Return the [X, Y] coordinate for the center point of the cell that contains the specified text.  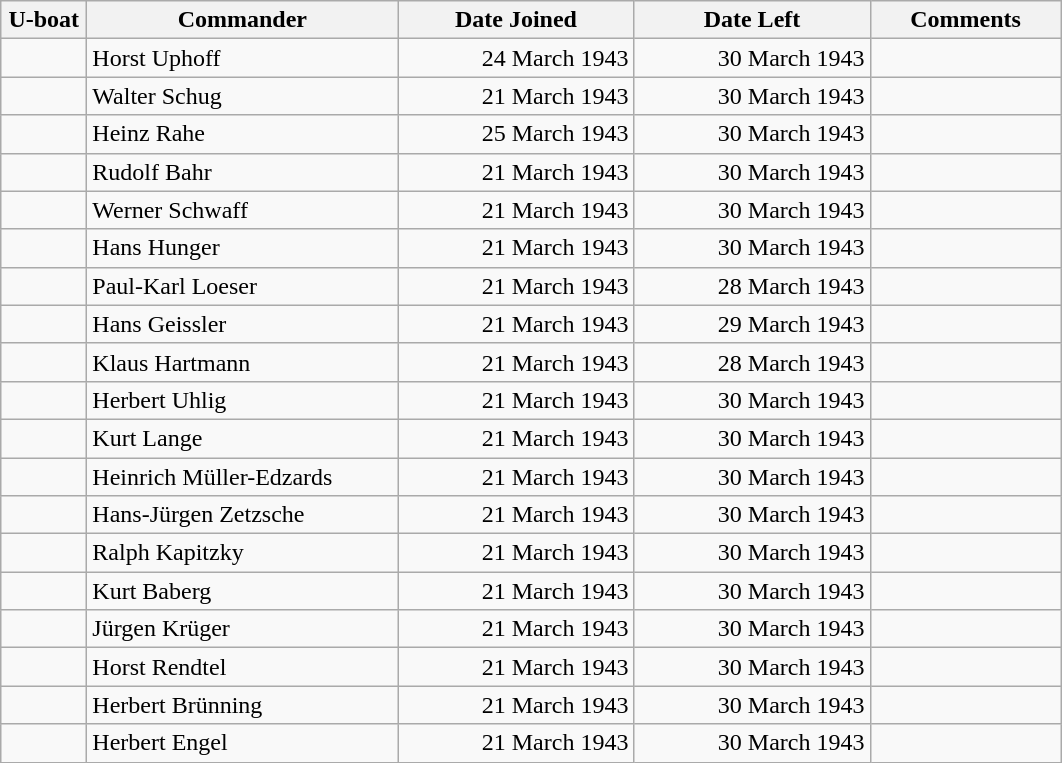
Walter Schug [242, 96]
Kurt Baberg [242, 591]
U-boat [44, 20]
Hans-Jürgen Zetzsche [242, 515]
24 March 1943 [516, 58]
Kurt Lange [242, 438]
Werner Schwaff [242, 210]
Jürgen Krüger [242, 629]
25 March 1943 [516, 134]
Herbert Uhlig [242, 400]
Horst Rendtel [242, 667]
Commander [242, 20]
Date Joined [516, 20]
Klaus Hartmann [242, 362]
Herbert Engel [242, 743]
Comments [966, 20]
Hans Geissler [242, 324]
29 March 1943 [752, 324]
Ralph Kapitzky [242, 553]
Horst Uphoff [242, 58]
Heinrich Müller-Edzards [242, 477]
Paul-Karl Loeser [242, 286]
Rudolf Bahr [242, 172]
Date Left [752, 20]
Heinz Rahe [242, 134]
Herbert Brünning [242, 705]
Hans Hunger [242, 248]
